Output the [X, Y] coordinate of the center of the cell containing the given text.  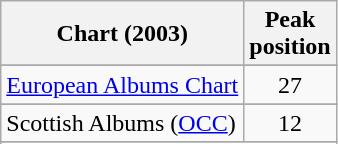
27 [290, 85]
Peakposition [290, 34]
12 [290, 123]
European Albums Chart [122, 85]
Scottish Albums (OCC) [122, 123]
Chart (2003) [122, 34]
